Output the [x, y] coordinate of the center of the cell containing the given text.  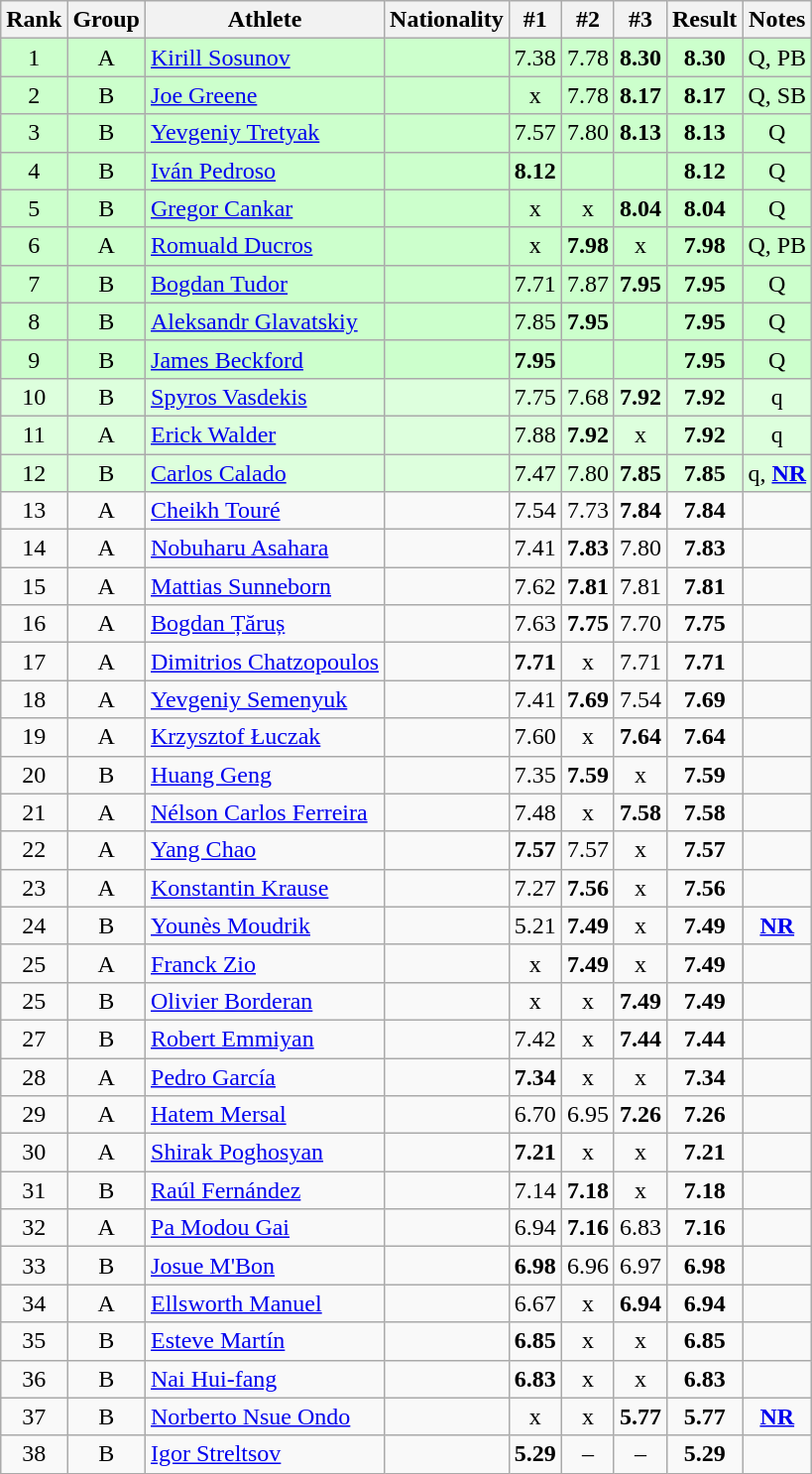
6.97 [640, 1266]
Yevgeniy Tretyak [266, 133]
7.38 [535, 58]
Robert Emmiyan [266, 1039]
3 [34, 133]
11 [34, 434]
Nationality [447, 20]
Bogdan Țăruș [266, 624]
36 [34, 1379]
Huang Geng [266, 775]
Rank [34, 20]
7 [34, 284]
1 [34, 58]
23 [34, 888]
Spyros Vasdekis [266, 397]
5 [34, 208]
7.47 [535, 473]
Carlos Calado [266, 473]
31 [34, 1190]
Igor Streltsov [266, 1454]
7.68 [587, 397]
Result [704, 20]
34 [34, 1303]
7.60 [535, 737]
19 [34, 737]
Bogdan Tudor [266, 284]
Olivier Borderan [266, 1001]
8 [34, 321]
7.73 [587, 511]
Nélson Carlos Ferreira [266, 812]
Ellsworth Manuel [266, 1303]
7.87 [587, 284]
Erick Walder [266, 434]
7.27 [535, 888]
9 [34, 359]
28 [34, 1076]
Norberto Nsue Ondo [266, 1416]
6.70 [535, 1115]
Aleksandr Glavatskiy [266, 321]
16 [34, 624]
7.48 [535, 812]
Raúl Fernández [266, 1190]
Yang Chao [266, 850]
Mattias Sunneborn [266, 586]
Iván Pedroso [266, 171]
Pedro García [266, 1076]
Hatem Mersal [266, 1115]
35 [34, 1341]
15 [34, 586]
7.35 [535, 775]
6.95 [587, 1115]
4 [34, 171]
Joe Greene [266, 95]
17 [34, 662]
#2 [587, 20]
7.63 [535, 624]
Krzysztof Łuczak [266, 737]
24 [34, 925]
Q, SB [777, 95]
5.21 [535, 925]
6 [34, 246]
Josue M'Bon [266, 1266]
14 [34, 549]
Franck Zio [266, 963]
13 [34, 511]
James Beckford [266, 359]
q, NR [777, 473]
Pa Modou Gai [266, 1228]
7.42 [535, 1039]
Athlete [266, 20]
29 [34, 1115]
Esteve Martín [266, 1341]
Dimitrios Chatzopoulos [266, 662]
7.14 [535, 1190]
6.67 [535, 1303]
Notes [777, 20]
2 [34, 95]
18 [34, 699]
Yevgeniy Semenyuk [266, 699]
Group [107, 20]
32 [34, 1228]
Romuald Ducros [266, 246]
22 [34, 850]
Kirill Sosunov [266, 58]
10 [34, 397]
7.70 [640, 624]
Konstantin Krause [266, 888]
7.62 [535, 586]
Nai Hui-fang [266, 1379]
37 [34, 1416]
7.88 [535, 434]
6.96 [587, 1266]
Younès Moudrik [266, 925]
#3 [640, 20]
33 [34, 1266]
20 [34, 775]
#1 [535, 20]
Shirak Poghosyan [266, 1153]
27 [34, 1039]
Nobuharu Asahara [266, 549]
12 [34, 473]
38 [34, 1454]
Gregor Cankar [266, 208]
Cheikh Touré [266, 511]
21 [34, 812]
30 [34, 1153]
